Identify which cell holds the provided text, then report its (X, Y) central coordinate. 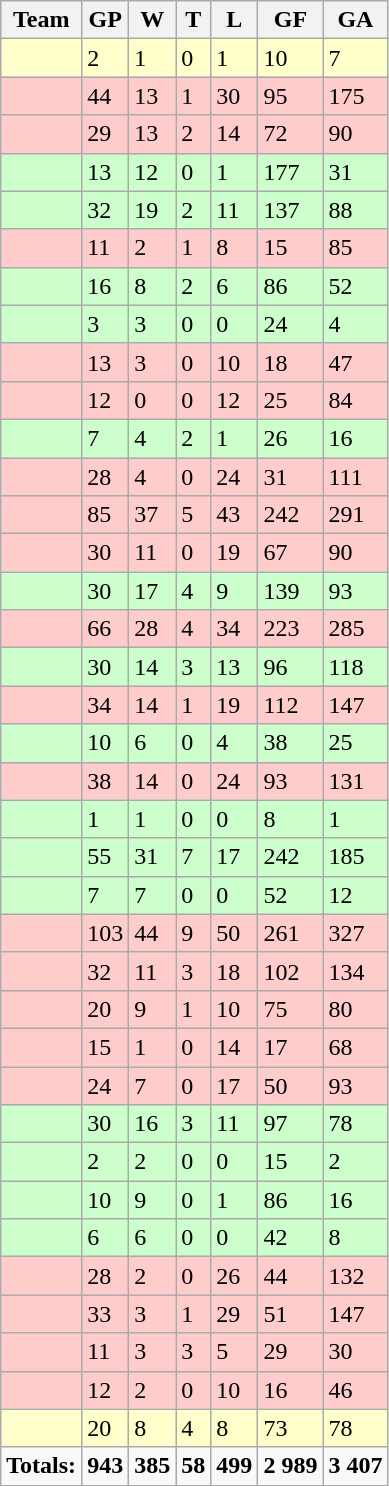
499 (234, 1466)
Totals: (42, 1466)
37 (152, 515)
L (234, 20)
88 (356, 210)
43 (234, 515)
139 (290, 591)
55 (106, 857)
66 (106, 629)
72 (290, 134)
112 (290, 705)
51 (290, 1314)
67 (290, 553)
68 (356, 1047)
W (152, 20)
GA (356, 20)
GF (290, 20)
2 989 (290, 1466)
33 (106, 1314)
58 (194, 1466)
84 (356, 400)
3 407 (356, 1466)
118 (356, 667)
T (194, 20)
96 (290, 667)
111 (356, 477)
Team (42, 20)
291 (356, 515)
102 (290, 971)
42 (290, 1238)
46 (356, 1390)
97 (290, 1124)
385 (152, 1466)
185 (356, 857)
47 (356, 362)
134 (356, 971)
132 (356, 1276)
80 (356, 1009)
943 (106, 1466)
75 (290, 1009)
175 (356, 96)
285 (356, 629)
223 (290, 629)
73 (290, 1428)
327 (356, 933)
103 (106, 933)
261 (290, 933)
177 (290, 172)
GP (106, 20)
131 (356, 781)
137 (290, 210)
95 (290, 96)
